Identify which cell holds the provided text, then report its (X, Y) central coordinate. 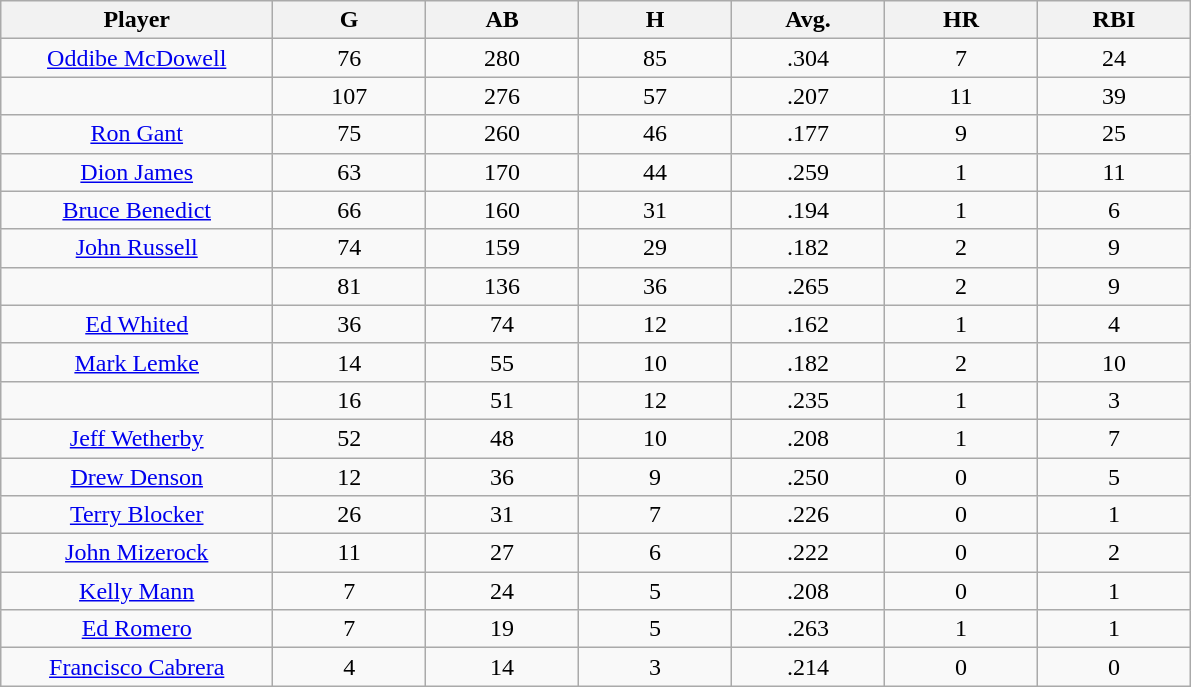
19 (502, 629)
Avg. (808, 20)
.177 (808, 134)
159 (502, 248)
Ron Gant (137, 134)
.304 (808, 58)
29 (656, 248)
John Russell (137, 248)
Dion James (137, 172)
Player (137, 20)
66 (350, 210)
G (350, 20)
.250 (808, 477)
Francisco Cabrera (137, 667)
HR (960, 20)
Oddibe McDowell (137, 58)
57 (656, 96)
Kelly Mann (137, 591)
.214 (808, 667)
Terry Blocker (137, 515)
.207 (808, 96)
26 (350, 515)
136 (502, 286)
Mark Lemke (137, 362)
276 (502, 96)
81 (350, 286)
27 (502, 553)
51 (502, 400)
170 (502, 172)
John Mizerock (137, 553)
46 (656, 134)
.226 (808, 515)
Bruce Benedict (137, 210)
Ed Whited (137, 324)
.222 (808, 553)
.263 (808, 629)
280 (502, 58)
.265 (808, 286)
H (656, 20)
52 (350, 438)
160 (502, 210)
39 (1114, 96)
63 (350, 172)
44 (656, 172)
107 (350, 96)
.259 (808, 172)
48 (502, 438)
260 (502, 134)
Ed Romero (137, 629)
Drew Denson (137, 477)
.194 (808, 210)
Jeff Wetherby (137, 438)
76 (350, 58)
25 (1114, 134)
.235 (808, 400)
RBI (1114, 20)
85 (656, 58)
75 (350, 134)
16 (350, 400)
55 (502, 362)
AB (502, 20)
.162 (808, 324)
